Detect which cell encompasses the target text, then output its [X, Y] center coordinate. 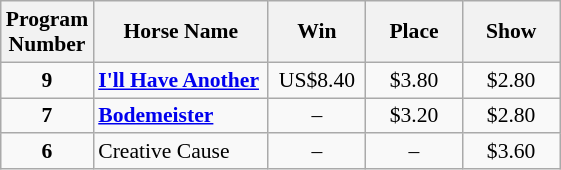
6 [47, 152]
$3.80 [414, 80]
US$8.40 [316, 80]
Win [316, 32]
Horse Name [180, 32]
Creative Cause [180, 152]
7 [47, 116]
9 [47, 80]
$3.20 [414, 116]
I'll Have Another [180, 80]
Program Number [47, 32]
Place [414, 32]
Show [512, 32]
Bodemeister [180, 116]
$3.60 [512, 152]
